Determine the [x, y] coordinate at the center of the cell enclosing the given text.  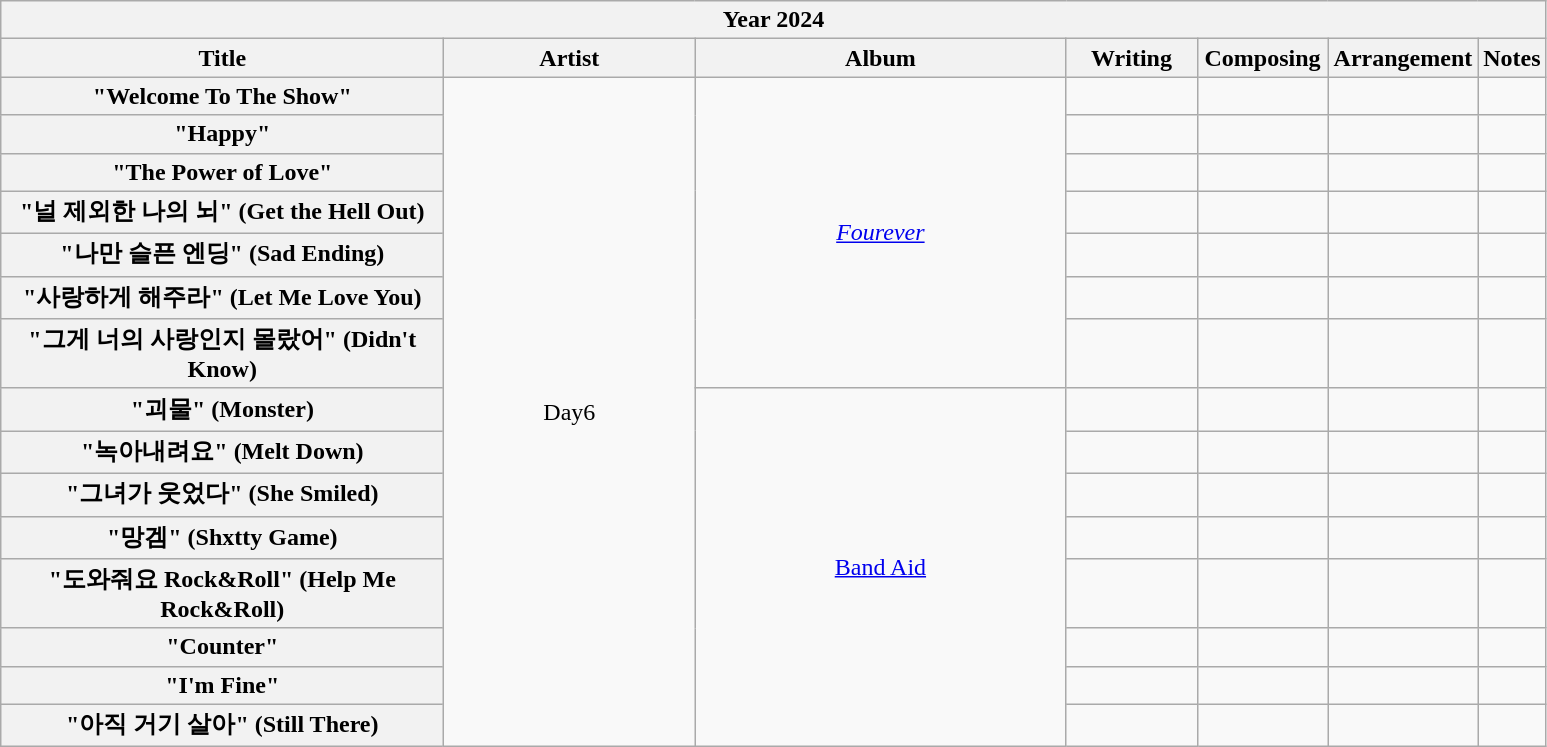
"녹아내려요" (Melt Down) [222, 452]
"나만 슬픈 엔딩" (Sad Ending) [222, 256]
"Happy" [222, 134]
"도와줘요 Rock&Roll" (Help Me Rock&Roll) [222, 594]
"The Power of Love" [222, 172]
Fourever [880, 232]
"I'm Fine" [222, 685]
"그녀가 웃었다" (She Smiled) [222, 494]
"아직 거기 살아" (Still There) [222, 726]
Year 2024 [774, 20]
Band Aid [880, 567]
"망겜" (Shxtty Game) [222, 538]
"널 제외한 나의 뇌" (Get the Hell Out) [222, 212]
"괴물" (Monster) [222, 410]
Writing [1132, 58]
"Welcome To The Show" [222, 96]
"그게 너의 사랑인지 몰랐어" (Didn't Know) [222, 354]
Notes [1512, 58]
Day6 [570, 412]
Arrangement [1403, 58]
Composing [1262, 58]
Title [222, 58]
Album [880, 58]
"사랑하게 해주라" (Let Me Love You) [222, 298]
Artist [570, 58]
"Counter" [222, 647]
